Find where the given text appears and provide that cell's center as (X, Y) coordinate. 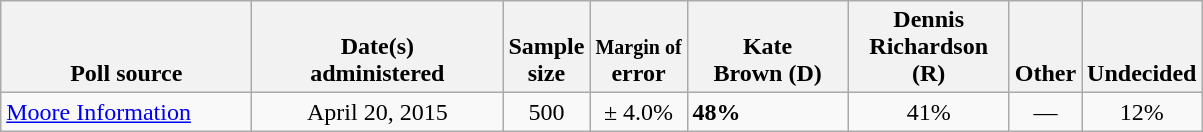
500 (546, 112)
Other (1045, 47)
Undecided (1142, 47)
DennisRichardson (R) (928, 47)
April 20, 2015 (378, 112)
KateBrown (D) (768, 47)
± 4.0% (638, 112)
Margin oferror (638, 47)
Poll source (126, 47)
Date(s)administered (378, 47)
48% (768, 112)
41% (928, 112)
12% (1142, 112)
Moore Information (126, 112)
— (1045, 112)
Samplesize (546, 47)
